Pinpoint the cell where the given text exists, returning its [x, y] midpoint coordinate. 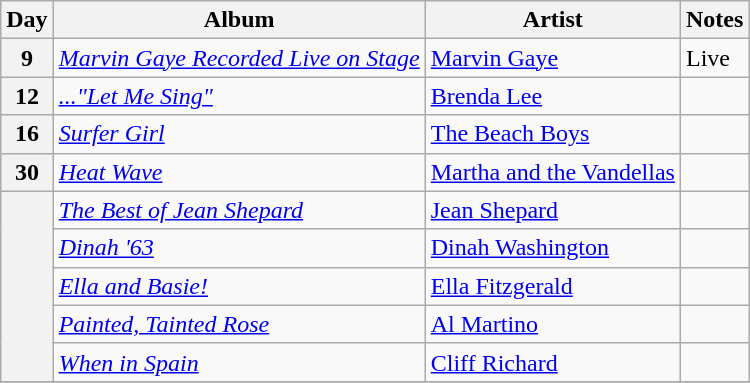
Day [27, 20]
Brenda Lee [552, 96]
When in Spain [239, 362]
Painted, Tainted Rose [239, 324]
Heat Wave [239, 172]
Martha and the Vandellas [552, 172]
Marvin Gaye [552, 58]
..."Let Me Sing" [239, 96]
Jean Shepard [552, 210]
Artist [552, 20]
Ella Fitzgerald [552, 286]
9 [27, 58]
Dinah Washington [552, 248]
Cliff Richard [552, 362]
The Beach Boys [552, 134]
16 [27, 134]
Surfer Girl [239, 134]
Notes [714, 20]
Live [714, 58]
Album [239, 20]
12 [27, 96]
30 [27, 172]
Dinah '63 [239, 248]
Marvin Gaye Recorded Live on Stage [239, 58]
Ella and Basie! [239, 286]
Al Martino [552, 324]
The Best of Jean Shepard [239, 210]
